From the cell containing the given text, extract its center point as [X, Y] coordinate. 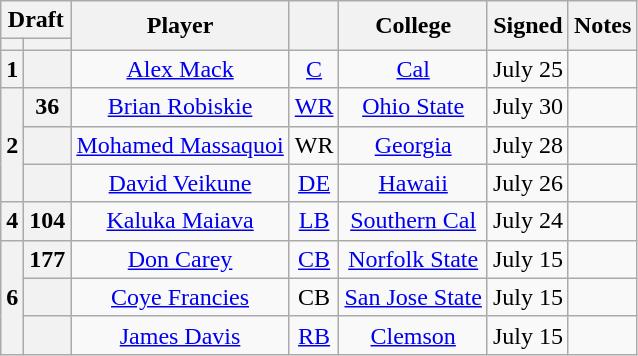
Alex Mack [180, 69]
Notes [602, 26]
177 [48, 259]
Georgia [413, 145]
Clemson [413, 335]
Mohamed Massaquoi [180, 145]
Don Carey [180, 259]
David Veikune [180, 183]
Player [180, 26]
36 [48, 107]
San Jose State [413, 297]
1 [12, 69]
Cal [413, 69]
Kaluka Maiava [180, 221]
Norfolk State [413, 259]
College [413, 26]
July 24 [528, 221]
4 [12, 221]
Coye Francies [180, 297]
Hawaii [413, 183]
July 25 [528, 69]
James Davis [180, 335]
6 [12, 297]
DE [314, 183]
104 [48, 221]
July 26 [528, 183]
2 [12, 145]
Signed [528, 26]
Ohio State [413, 107]
Draft [36, 20]
LB [314, 221]
RB [314, 335]
C [314, 69]
July 28 [528, 145]
Brian Robiskie [180, 107]
Southern Cal [413, 221]
July 30 [528, 107]
